Return (X, Y) of the center of cell containing provided text 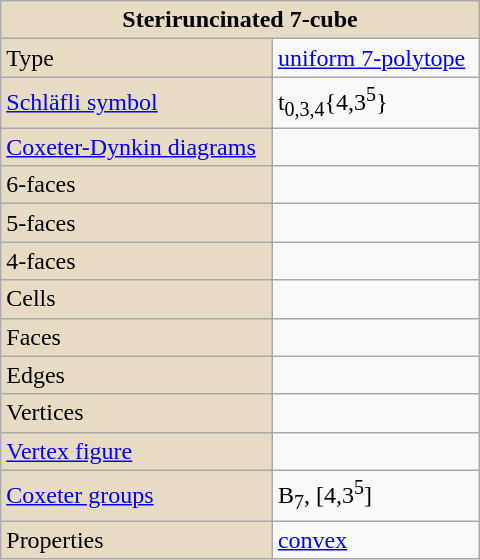
Cells (137, 299)
convex (376, 540)
Type (137, 58)
Edges (137, 375)
B7, [4,35] (376, 496)
Steriruncinated 7-cube (240, 20)
Coxeter-Dynkin diagrams (137, 147)
uniform 7-polytope (376, 58)
6-faces (137, 185)
Faces (137, 337)
Schläfli symbol (137, 102)
4-faces (137, 261)
t0,3,4{4,35} (376, 102)
Coxeter groups (137, 496)
Vertices (137, 413)
5-faces (137, 223)
Vertex figure (137, 451)
Properties (137, 540)
